For the text-containing cell, return its midpoint in [X, Y] coordinate format. 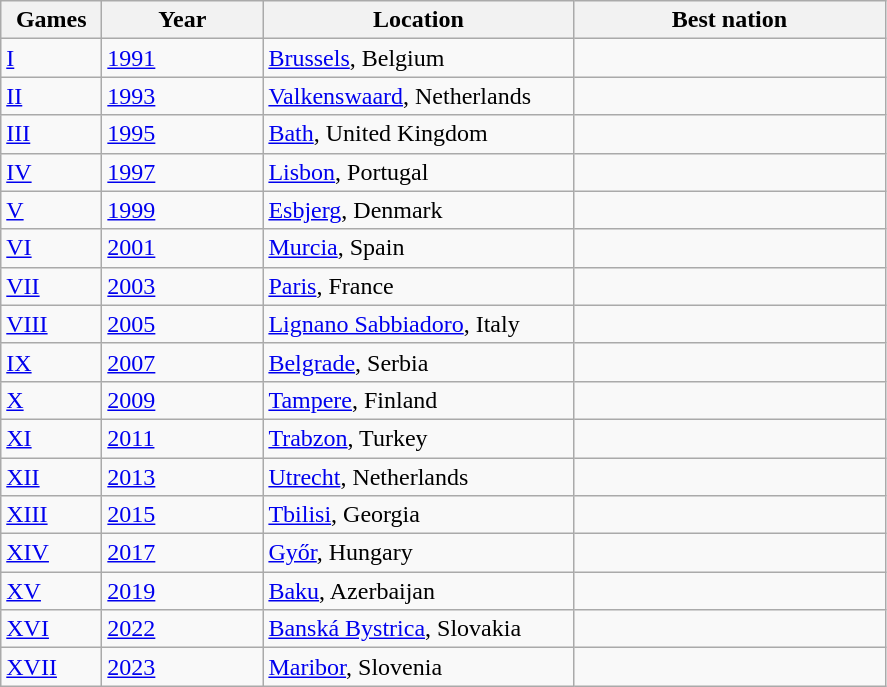
Paris, France [418, 286]
Baku, Azerbaijan [418, 591]
IX [52, 362]
Tbilisi, Georgia [418, 515]
2007 [182, 362]
2019 [182, 591]
2023 [182, 667]
Banská Bystrica, Slovakia [418, 629]
XIII [52, 515]
VII [52, 286]
Maribor, Slovenia [418, 667]
XVII [52, 667]
1995 [182, 134]
Lisbon, Portugal [418, 172]
XI [52, 438]
1999 [182, 210]
IV [52, 172]
XII [52, 477]
Valkenswaard, Netherlands [418, 96]
I [52, 58]
2022 [182, 629]
1991 [182, 58]
2003 [182, 286]
1993 [182, 96]
2015 [182, 515]
Bath, United Kingdom [418, 134]
XVI [52, 629]
Belgrade, Serbia [418, 362]
Győr, Hungary [418, 553]
X [52, 400]
VIII [52, 324]
2005 [182, 324]
Esbjerg, Denmark [418, 210]
2013 [182, 477]
Lignano Sabbiadoro, Italy [418, 324]
Best nation [730, 20]
XV [52, 591]
Year [182, 20]
Location [418, 20]
2017 [182, 553]
VI [52, 248]
2009 [182, 400]
Utrecht, Netherlands [418, 477]
II [52, 96]
XIV [52, 553]
V [52, 210]
Tampere, Finland [418, 400]
III [52, 134]
2011 [182, 438]
Trabzon, Turkey [418, 438]
Brussels, Belgium [418, 58]
Games [52, 20]
Murcia, Spain [418, 248]
1997 [182, 172]
2001 [182, 248]
